Identify which cell holds the provided text, then report its [x, y] central coordinate. 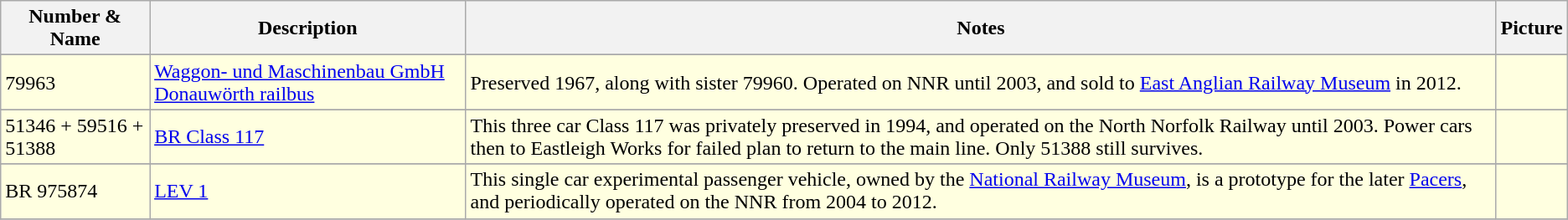
BR Class 117 [308, 137]
Number & Name [75, 28]
BR 975874 [75, 191]
Waggon- und Maschinenbau GmbH Donauwörth railbus [308, 82]
Notes [981, 28]
51346 + 59516 + 51388 [75, 137]
LEV 1 [308, 191]
Preserved 1967, along with sister 79960. Operated on NNR until 2003, and sold to East Anglian Railway Museum in 2012. [981, 82]
Picture [1531, 28]
79963 [75, 82]
Description [308, 28]
